For the text-containing cell, return its midpoint in (X, Y) coordinate format. 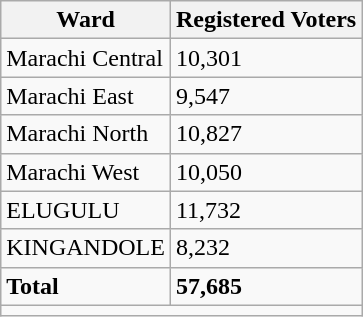
Marachi West (86, 172)
8,232 (266, 248)
Marachi Central (86, 58)
10,301 (266, 58)
Marachi North (86, 134)
57,685 (266, 286)
9,547 (266, 96)
KINGANDOLE (86, 248)
11,732 (266, 210)
Marachi East (86, 96)
10,827 (266, 134)
10,050 (266, 172)
Ward (86, 20)
Registered Voters (266, 20)
ELUGULU (86, 210)
Total (86, 286)
